Provide the [x, y] coordinate of the cell's center where the given text is located.  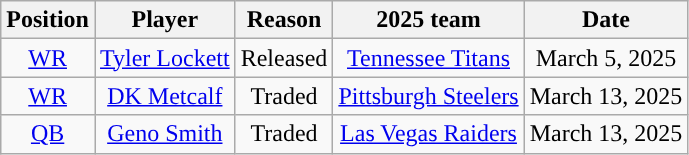
Tennessee Titans [428, 58]
Geno Smith [164, 134]
Reason [284, 20]
2025 team [428, 20]
March 5, 2025 [606, 58]
QB [48, 134]
Las Vegas Raiders [428, 134]
Position [48, 20]
Player [164, 20]
Pittsburgh Steelers [428, 96]
Tyler Lockett [164, 58]
Date [606, 20]
DK Metcalf [164, 96]
Released [284, 58]
